Find where the given text appears and provide that cell's center as [X, Y] coordinate. 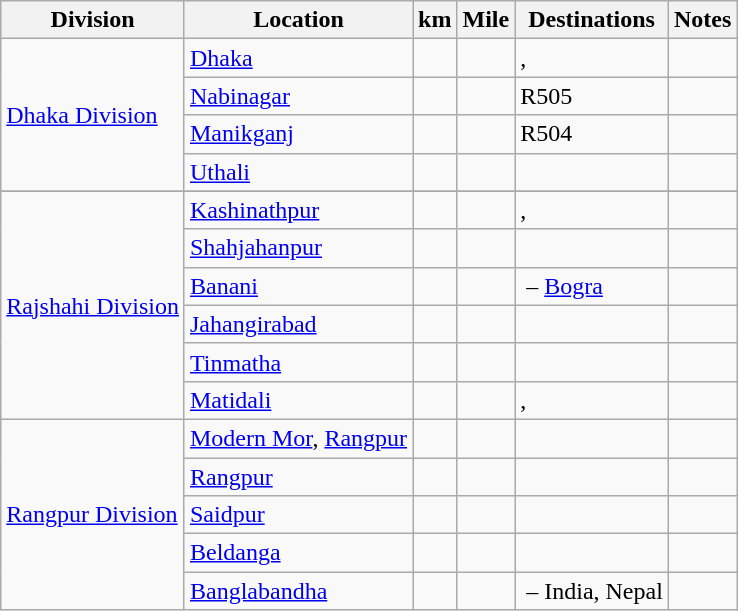
Banglabandha [298, 591]
R505 [592, 96]
Shahjahanpur [298, 248]
Uthali [298, 172]
Dhaka [298, 58]
Saidpur [298, 515]
Nabinagar [298, 96]
Banani [298, 286]
Notes [702, 20]
Tinmatha [298, 362]
Manikganj [298, 134]
Kashinathpur [298, 210]
Destinations [592, 20]
R504 [592, 134]
Jahangirabad [298, 324]
km [435, 20]
Rangpur Division [93, 514]
Beldanga [298, 553]
Rajshahi Division [93, 305]
– India, Nepal [592, 591]
Rangpur [298, 477]
Dhaka Division [93, 115]
Division [93, 20]
Mile [486, 20]
Matidali [298, 400]
Location [298, 20]
– Bogra [592, 286]
Modern Mor, Rangpur [298, 438]
